Scan for the cell matching the given text and deliver its [X, Y] coordinate at center. 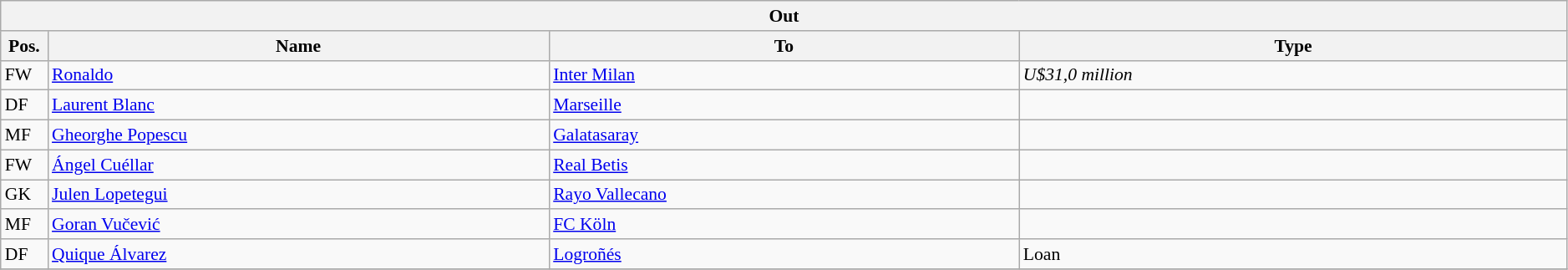
Type [1293, 46]
Rayo Vallecano [784, 195]
Inter Milan [784, 75]
Ángel Cuéllar [298, 165]
To [784, 46]
Laurent Blanc [298, 105]
Real Betis [784, 165]
Quique Álvarez [298, 254]
Out [784, 16]
Galatasaray [784, 135]
Gheorghe Popescu [298, 135]
Name [298, 46]
Loan [1293, 254]
FC Köln [784, 225]
GK [24, 195]
Marseille [784, 105]
Goran Vučević [298, 225]
Pos. [24, 46]
Julen Lopetegui [298, 195]
U$31,0 million [1293, 75]
Ronaldo [298, 75]
Logroñés [784, 254]
